For the text-containing cell, return its midpoint in (X, Y) coordinate format. 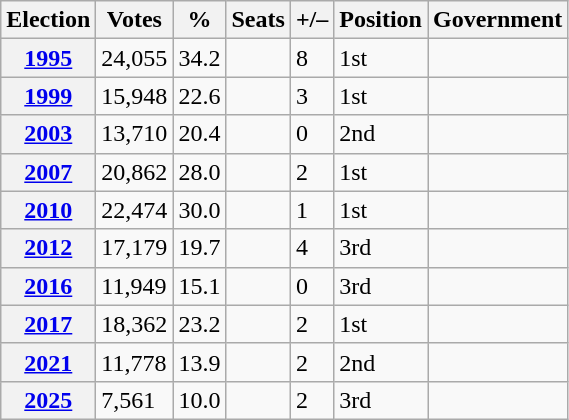
24,055 (134, 58)
2007 (48, 172)
23.2 (200, 324)
22.6 (200, 96)
8 (312, 58)
1 (312, 210)
19.7 (200, 248)
4 (312, 248)
2010 (48, 210)
2017 (48, 324)
28.0 (200, 172)
7,561 (134, 400)
1999 (48, 96)
2025 (48, 400)
Government (498, 20)
15,948 (134, 96)
17,179 (134, 248)
3 (312, 96)
18,362 (134, 324)
13,710 (134, 134)
+/– (312, 20)
20,862 (134, 172)
2021 (48, 362)
1995 (48, 58)
2003 (48, 134)
11,949 (134, 286)
20.4 (200, 134)
Position (381, 20)
22,474 (134, 210)
30.0 (200, 210)
Votes (134, 20)
% (200, 20)
34.2 (200, 58)
15.1 (200, 286)
10.0 (200, 400)
Election (48, 20)
2016 (48, 286)
11,778 (134, 362)
2012 (48, 248)
Seats (258, 20)
13.9 (200, 362)
